Find where the given text appears and provide that cell's center as [X, Y] coordinate. 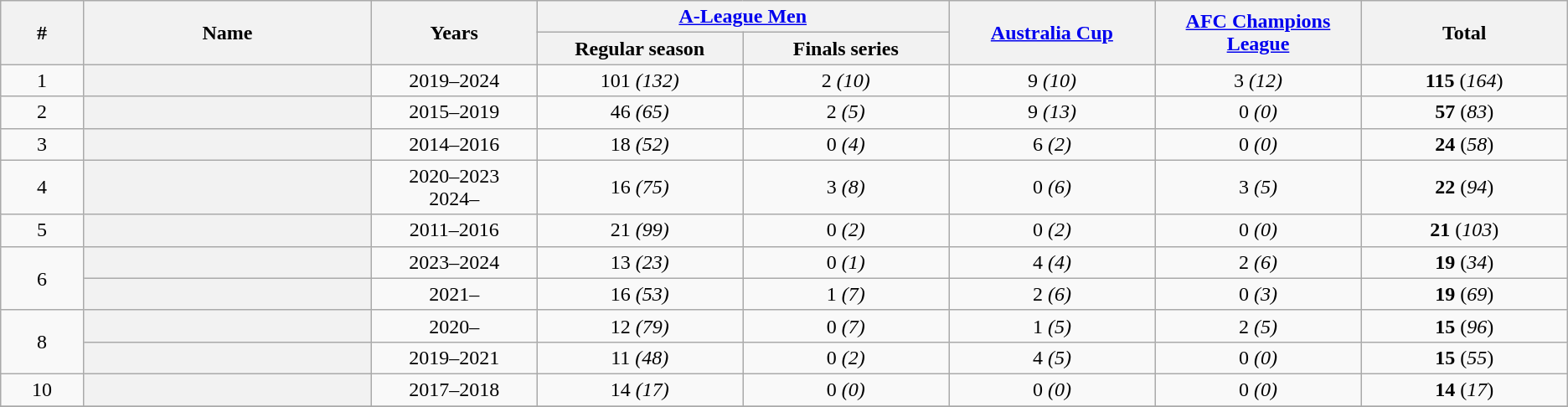
Name [228, 33]
115 (164) [1464, 80]
2019–2024 [454, 80]
0 (1) [846, 262]
12 (79) [640, 326]
101 (132) [640, 80]
6 [42, 278]
0 (4) [846, 144]
24 (58) [1464, 144]
19 (34) [1464, 262]
Finals series [846, 49]
4 (4) [1052, 262]
2020–20232024– [454, 188]
6 (2) [1052, 144]
19 (69) [1464, 294]
10 [42, 389]
2011–2016 [454, 230]
0 (6) [1052, 188]
0 (3) [1258, 294]
1 (5) [1052, 326]
Years [454, 33]
A-League Men [743, 17]
4 (5) [1052, 358]
2 (10) [846, 80]
3 (12) [1258, 80]
1 (7) [846, 294]
3 (5) [1258, 188]
0 (7) [846, 326]
57 (83) [1464, 112]
22 (94) [1464, 188]
2 [42, 112]
Australia Cup [1052, 33]
4 [42, 188]
16 (75) [640, 188]
Total [1464, 33]
3 (8) [846, 188]
21 (103) [1464, 230]
2015–2019 [454, 112]
2017–2018 [454, 389]
9 (10) [1052, 80]
2023–2024 [454, 262]
1 [42, 80]
2014–2016 [454, 144]
13 (23) [640, 262]
16 (53) [640, 294]
# [42, 33]
2021– [454, 294]
8 [42, 342]
21 (99) [640, 230]
15 (55) [1464, 358]
18 (52) [640, 144]
3 [42, 144]
5 [42, 230]
9 (13) [1052, 112]
15 (96) [1464, 326]
11 (48) [640, 358]
2020– [454, 326]
46 (65) [640, 112]
Regular season [640, 49]
AFC Champions League [1258, 33]
2019–2021 [454, 358]
